Extract the (X, Y) coordinate from the center of the cell holding the provided text.  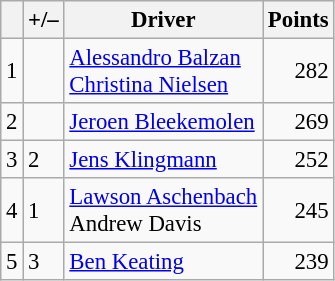
5 (12, 262)
282 (298, 72)
Lawson Aschenbach Andrew Davis (163, 210)
239 (298, 262)
Points (298, 20)
269 (298, 122)
Jens Klingmann (163, 160)
Jeroen Bleekemolen (163, 122)
+/– (44, 20)
Alessandro Balzan Christina Nielsen (163, 72)
245 (298, 210)
4 (12, 210)
252 (298, 160)
Driver (163, 20)
Ben Keating (163, 262)
